From the cell containing the given text, extract its center point as (x, y) coordinate. 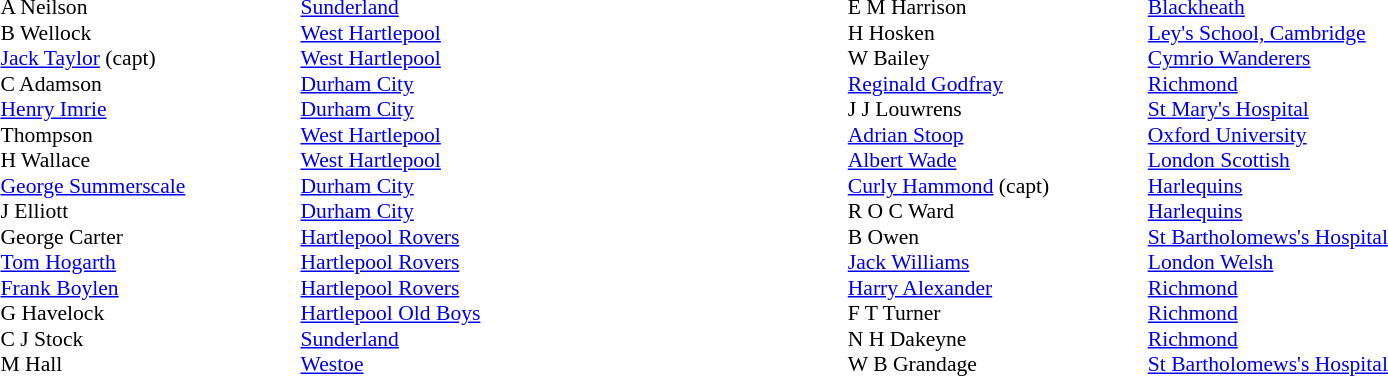
H Wallace (150, 161)
Cymrio Wanderers (1268, 59)
Sunderland (390, 339)
Harry Alexander (998, 288)
C Adamson (150, 84)
Tom Hogarth (150, 263)
London Scottish (1268, 161)
H Hosken (998, 33)
Hartlepool Old Boys (390, 313)
J J Louwrens (998, 109)
C J Stock (150, 339)
Oxford University (1268, 135)
St Bartholomews's Hospital (1268, 237)
G Havelock (150, 313)
Frank Boylen (150, 288)
Adrian Stoop (998, 135)
N H Dakeyne (998, 339)
B Owen (998, 237)
R O C Ward (998, 211)
Curly Hammond (capt) (998, 186)
St Mary's Hospital (1268, 109)
George Carter (150, 237)
Jack Williams (998, 263)
Thompson (150, 135)
Reginald Godfray (998, 84)
Albert Wade (998, 161)
J Elliott (150, 211)
B Wellock (150, 33)
Henry Imrie (150, 109)
W Bailey (998, 59)
London Welsh (1268, 263)
Ley's School, Cambridge (1268, 33)
Jack Taylor (capt) (150, 59)
George Summerscale (150, 186)
F T Turner (998, 313)
